Return (X, Y) of the center of cell containing provided text 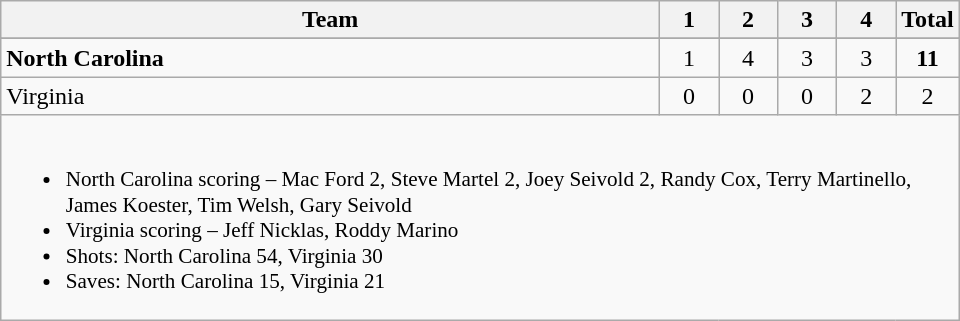
Team (330, 20)
Virginia (330, 96)
North Carolina (330, 58)
11 (928, 58)
Total (928, 20)
